Locate the cell with the specified text and output its [X, Y] center coordinate. 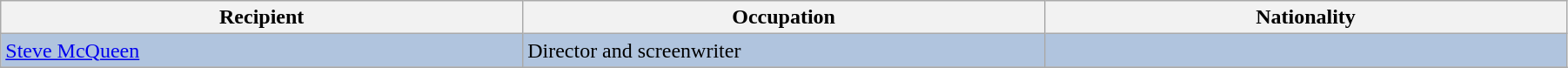
Steve McQueen [262, 51]
Nationality [1306, 17]
Occupation [784, 17]
Director and screenwriter [784, 51]
Recipient [262, 17]
